Extract the (x, y) coordinate from the center of the cell holding the provided text.  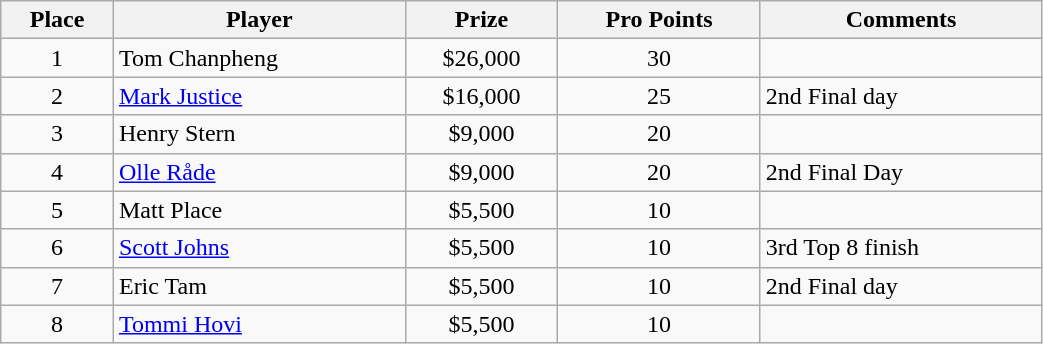
2 (58, 96)
$16,000 (482, 96)
3rd Top 8 finish (901, 248)
30 (659, 58)
Tommi Hovi (259, 324)
Prize (482, 20)
8 (58, 324)
5 (58, 210)
Pro Points (659, 20)
Player (259, 20)
2nd Final Day (901, 172)
6 (58, 248)
3 (58, 134)
25 (659, 96)
1 (58, 58)
Mark Justice (259, 96)
Henry Stern (259, 134)
Matt Place (259, 210)
Scott Johns (259, 248)
7 (58, 286)
$26,000 (482, 58)
Comments (901, 20)
Tom Chanpheng (259, 58)
4 (58, 172)
Olle Råde (259, 172)
Eric Tam (259, 286)
Place (58, 20)
